Return [X, Y] of the center of cell containing provided text 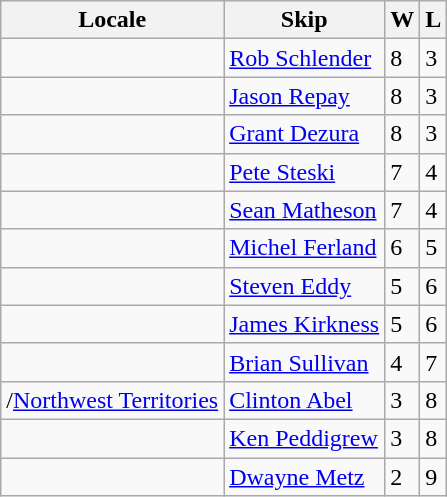
L [434, 20]
W [402, 20]
Sean Matheson [304, 210]
Rob Schlender [304, 58]
Steven Eddy [304, 286]
Ken Peddigrew [304, 438]
2 [402, 477]
9 [434, 477]
Jason Repay [304, 96]
Dwayne Metz [304, 477]
Pete Steski [304, 172]
Clinton Abel [304, 400]
Brian Sullivan [304, 362]
James Kirkness [304, 324]
Grant Dezura [304, 134]
Michel Ferland [304, 248]
Skip [304, 20]
/Northwest Territories [112, 400]
Locale [112, 20]
